Extract the [x, y] coordinate from the center of the cell holding the provided text.  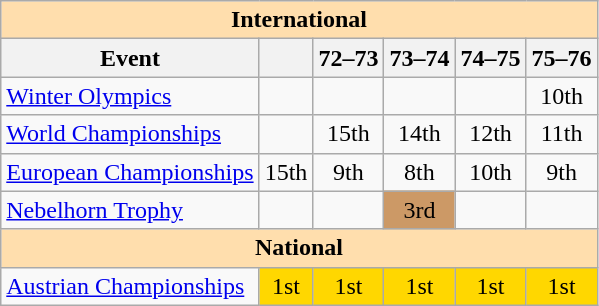
12th [490, 134]
World Championships [130, 134]
3rd [420, 210]
74–75 [490, 58]
11th [562, 134]
Austrian Championships [130, 286]
72–73 [348, 58]
Event [130, 58]
75–76 [562, 58]
National [299, 248]
Winter Olympics [130, 96]
8th [420, 172]
International [299, 20]
14th [420, 134]
Nebelhorn Trophy [130, 210]
European Championships [130, 172]
73–74 [420, 58]
